From the cell containing the given text, extract its center point as [X, Y] coordinate. 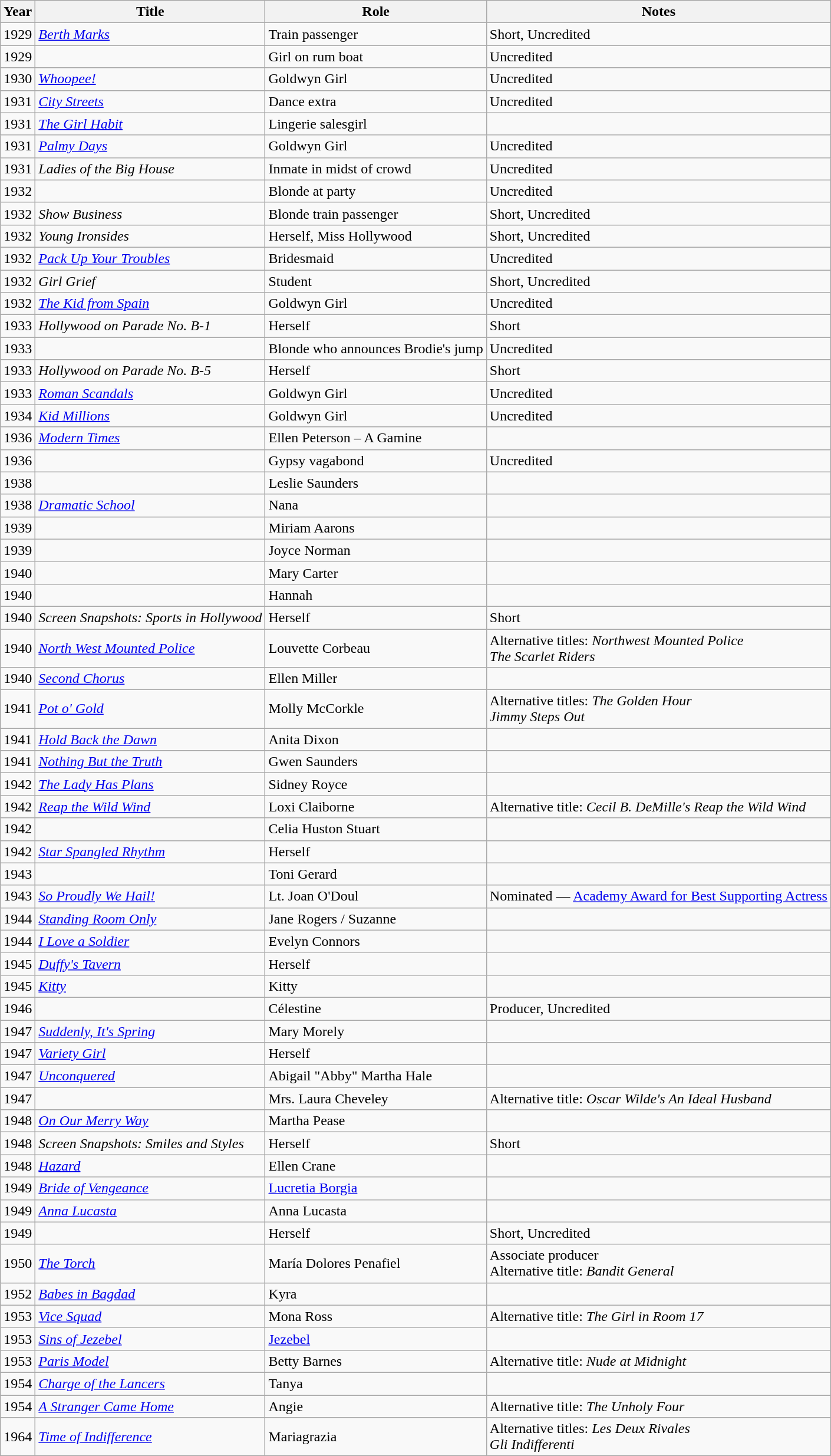
Louvette Corbeau [376, 648]
Berth Marks [150, 34]
Blonde at party [376, 191]
Alternative titles: The Golden HourJimmy Steps Out [658, 709]
Ladies of the Big House [150, 169]
Role [376, 12]
Palmy Days [150, 146]
Hannah [376, 595]
Sidney Royce [376, 784]
Kid Millions [150, 416]
Toni Gerard [376, 874]
Alternative title: The Girl in Room 17 [658, 1316]
Alternative titles: Les Deux RivalesGli Indifferenti [658, 1437]
Screen Snapshots: Sports in Hollywood [150, 617]
Jane Rogers / Suzanne [376, 919]
1930 [18, 79]
Paris Model [150, 1361]
Ellen Peterson – A Gamine [376, 438]
Young Ironsides [150, 236]
Gypsy vagabond [376, 461]
Star Spangled Rhythm [150, 852]
Bridesmaid [376, 258]
So Proudly We Hail! [150, 896]
The Girl Habit [150, 124]
Charge of the Lancers [150, 1383]
Hollywood on Parade No. B-1 [150, 326]
Miriam Aarons [376, 528]
Unconquered [150, 1076]
Lingerie salesgirl [376, 124]
Dramatic School [150, 505]
Screen Snapshots: Smiles and Styles [150, 1143]
Time of Indifference [150, 1437]
1952 [18, 1294]
Variety Girl [150, 1054]
Jezebel [376, 1339]
Year [18, 12]
Mariagrazia [376, 1437]
Hold Back the Dawn [150, 739]
Show Business [150, 213]
Second Chorus [150, 679]
Mona Ross [376, 1316]
Sins of Jezebel [150, 1339]
Dance extra [376, 101]
Train passenger [376, 34]
Mary Morely [376, 1031]
Kyra [376, 1294]
I Love a Soldier [150, 941]
Modern Times [150, 438]
Ellen Miller [376, 679]
Hollywood on Parade No. B-5 [150, 371]
Célestine [376, 1008]
1964 [18, 1437]
Blonde train passenger [376, 213]
Whoopee! [150, 79]
Roman Scandals [150, 393]
Bride of Vengeance [150, 1188]
Lucretia Borgia [376, 1188]
City Streets [150, 101]
A Stranger Came Home [150, 1406]
Standing Room Only [150, 919]
Pot o' Gold [150, 709]
1934 [18, 416]
Girl Grief [150, 281]
The Lady Has Plans [150, 784]
Alternative title: Oscar Wilde's An Ideal Husband [658, 1099]
Loxi Claiborne [376, 807]
Suddenly, It's Spring [150, 1031]
Tanya [376, 1383]
Hazard [150, 1166]
Angie [376, 1406]
The Torch [150, 1263]
Alternative titles: Northwest Mounted PoliceThe Scarlet Riders [658, 648]
1950 [18, 1263]
North West Mounted Police [150, 648]
Alternative title: Cecil B. DeMille's Reap the Wild Wind [658, 807]
Alternative title: The Unholy Four [658, 1406]
Vice Squad [150, 1316]
María Dolores Penafiel [376, 1263]
Notes [658, 12]
Student [376, 281]
Martha Pease [376, 1121]
Abigail "Abby" Martha Hale [376, 1076]
The Kid from Spain [150, 304]
Joyce Norman [376, 550]
Duffy's Tavern [150, 964]
Evelyn Connors [376, 941]
Associate producerAlternative title: Bandit General [658, 1263]
Girl on rum boat [376, 57]
Babes in Bagdad [150, 1294]
Anita Dixon [376, 739]
Pack Up Your Troubles [150, 258]
Mrs. Laura Cheveley [376, 1099]
Producer, Uncredited [658, 1008]
Nominated — Academy Award for Best Supporting Actress [658, 896]
Title [150, 12]
Nana [376, 505]
Ellen Crane [376, 1166]
Inmate in midst of crowd [376, 169]
Mary Carter [376, 573]
Nothing But the Truth [150, 762]
Leslie Saunders [376, 483]
Molly McCorkle [376, 709]
Betty Barnes [376, 1361]
Herself, Miss Hollywood [376, 236]
1946 [18, 1008]
Gwen Saunders [376, 762]
Blonde who announces Brodie's jump [376, 349]
Reap the Wild Wind [150, 807]
Alternative title: Nude at Midnight [658, 1361]
Lt. Joan O'Doul [376, 896]
On Our Merry Way [150, 1121]
Celia Huston Stuart [376, 829]
